Identify which cell holds the provided text, then report its (x, y) central coordinate. 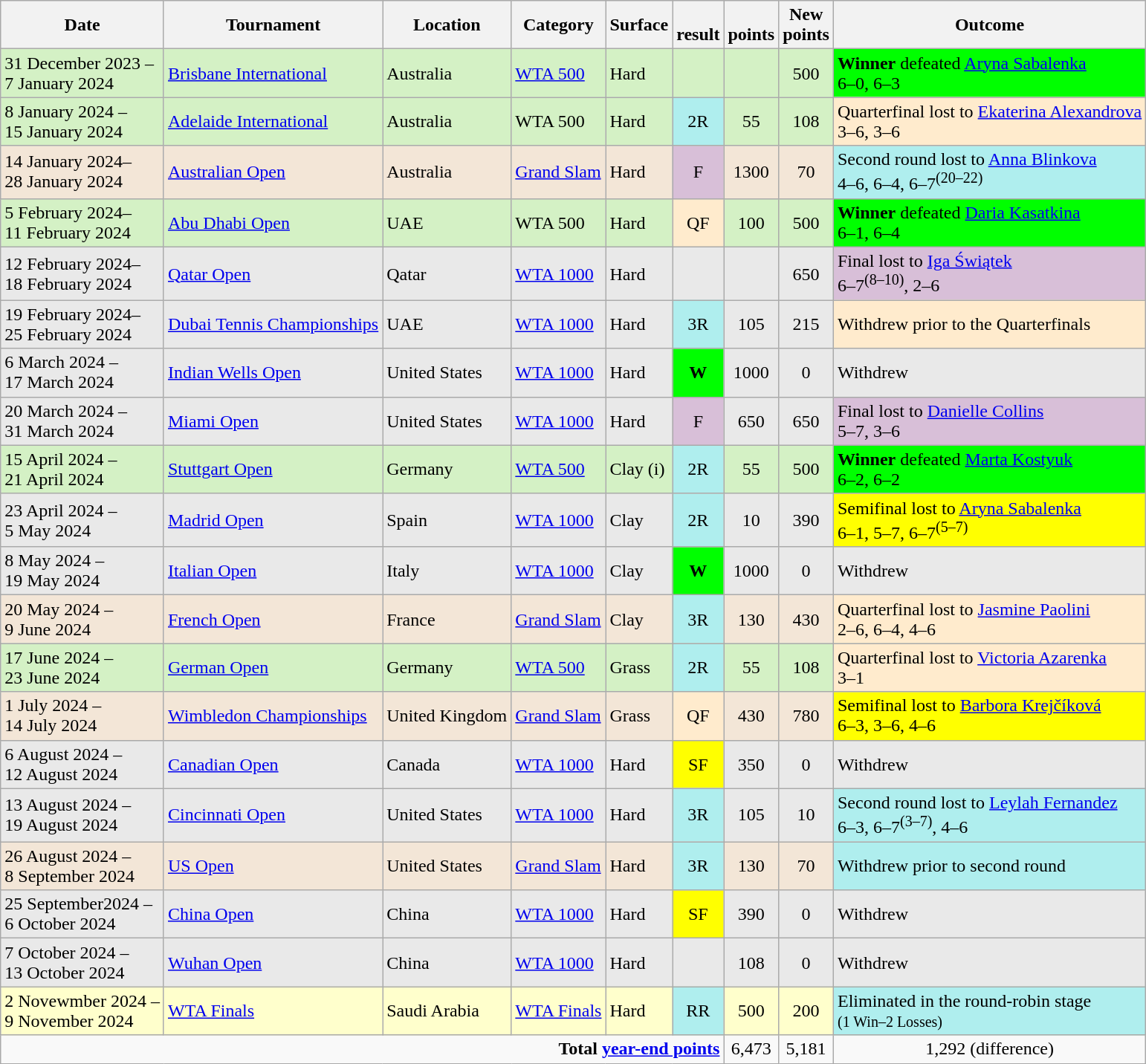
Abu Dhabi Open (273, 223)
1300 (751, 172)
100 (751, 223)
Winner defeated Aryna Sabalenka 6–0, 6–3 (989, 73)
US Open (273, 866)
Qatar Open (273, 274)
Surface (639, 25)
Adelaide International (273, 122)
Location (447, 25)
5,181 (806, 1049)
20 March 2024 –31 March 2024 (82, 421)
6,473 (751, 1049)
25 September2024 –6 October 2024 (82, 914)
Eliminated in the round-robin stage (1 Win–2 Losses) (989, 1011)
Semifinal lost to Aryna Sabalenka 6–1, 5–7, 6–7(5–7) (989, 520)
23 April 2024 –5 May 2024 (82, 520)
2 Novewmber 2024 –9 November 2024 (82, 1011)
Final lost to Iga Świątek 6–7(8–10), 2–6 (989, 274)
6 March 2024 – 17 March 2024 (82, 373)
Canada (447, 764)
French Open (273, 620)
Date (82, 25)
13 August 2024 –19 August 2024 (82, 815)
result (699, 25)
14 January 2024–28 January 2024 (82, 172)
Newpoints (806, 25)
Miami Open (273, 421)
Qatar (447, 274)
7 October 2024 –13 October 2024 (82, 963)
Wuhan Open (273, 963)
Australian Open (273, 172)
RR (699, 1011)
Stuttgart Open (273, 470)
8 January 2024 – 15 January 2024 (82, 122)
Winner defeated Marta Kostyuk 6–2, 6–2 (989, 470)
15 April 2024 –21 April 2024 (82, 470)
Second round lost to Leylah Fernandez 6–3, 6–7(3–7), 4–6 (989, 815)
Withdrew prior to second round (989, 866)
200 (806, 1011)
United Kingdom (447, 716)
Indian Wells Open (273, 373)
Spain (447, 520)
19 February 2024–25 February 2024 (82, 324)
Winner defeated Daria Kasatkina 6–1, 6–4 (989, 223)
points (751, 25)
Italy (447, 571)
12 February 2024–18 February 2024 (82, 274)
6 August 2024 –12 August 2024 (82, 764)
Quarterfinal lost to Ekaterina Alexandrova 3–6, 3–6 (989, 122)
215 (806, 324)
German Open (273, 667)
8 May 2024 –19 May 2024 (82, 571)
17 June 2024 –23 June 2024 (82, 667)
Italian Open (273, 571)
20 May 2024 –9 June 2024 (82, 620)
Tournament (273, 25)
Second round lost to Anna Blinkova 4–6, 6–4, 6–7(20–22) (989, 172)
Semifinal lost to Barbora Krejčíková 6–3, 3–6, 4–6 (989, 716)
Clay (i) (639, 470)
Quarterfinal lost to Victoria Azarenka 3–1 (989, 667)
Quarterfinal lost to Jasmine Paolini 2–6, 6–4, 4–6 (989, 620)
Category (559, 25)
China Open (273, 914)
Cincinnati Open (273, 815)
Withdrew prior to the Quarterfinals (989, 324)
1,292 (difference) (989, 1049)
1 July 2024 –14 July 2024 (82, 716)
France (447, 620)
780 (806, 716)
Total year-end points (363, 1049)
Outcome (989, 25)
Brisbane International (273, 73)
Madrid Open (273, 520)
31 December 2023 – 7 January 2024 (82, 73)
Wimbledon Championships (273, 716)
26 August 2024 –8 September 2024 (82, 866)
Canadian Open (273, 764)
Saudi Arabia (447, 1011)
350 (751, 764)
Dubai Tennis Championships (273, 324)
5 February 2024–11 February 2024 (82, 223)
Final lost to Danielle Collins 5–7, 3–6 (989, 421)
